Determine the [X, Y] coordinate at the center of the cell enclosing the given text.  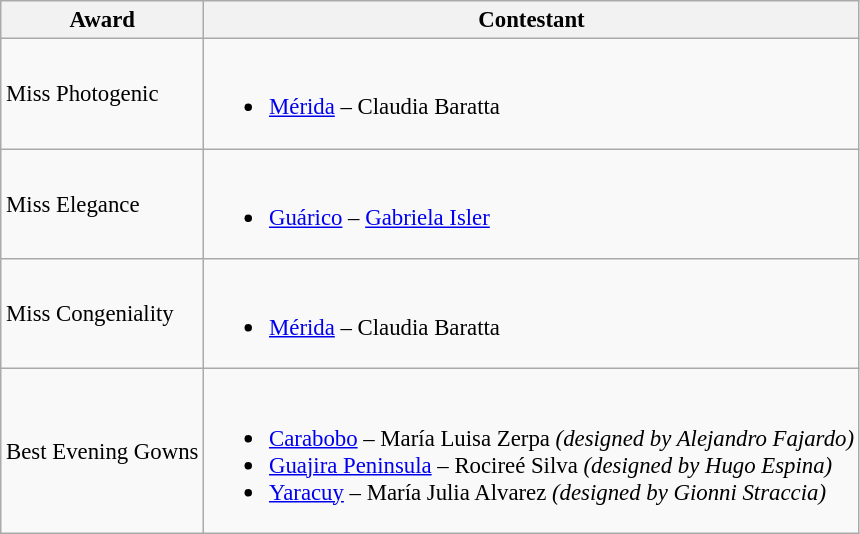
Best Evening Gowns [102, 451]
Miss Elegance [102, 204]
Contestant [532, 20]
Guárico – Gabriela Isler [532, 204]
Miss Congeniality [102, 314]
Miss Photogenic [102, 94]
Award [102, 20]
